Extract the [X, Y] coordinate from the center of the cell holding the provided text.  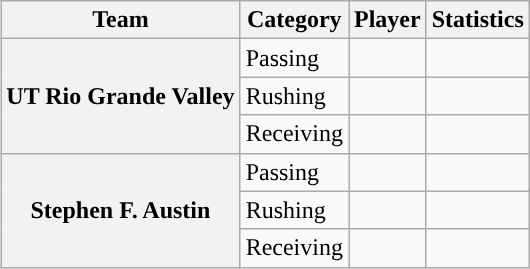
Category [294, 20]
UT Rio Grande Valley [120, 96]
Team [120, 20]
Player [387, 20]
Stephen F. Austin [120, 210]
Statistics [478, 20]
